For the text-containing cell, return its midpoint in [x, y] coordinate format. 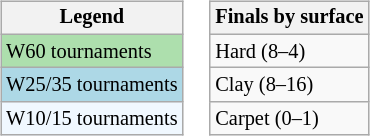
Hard (8–4) [289, 51]
Finals by surface [289, 18]
Carpet (0–1) [289, 119]
W10/15 tournaments [92, 119]
W60 tournaments [92, 51]
Legend [92, 18]
W25/35 tournaments [92, 85]
Clay (8–16) [289, 85]
